Capture the cell that displays the provided text and extract its [X, Y] central coordinate. 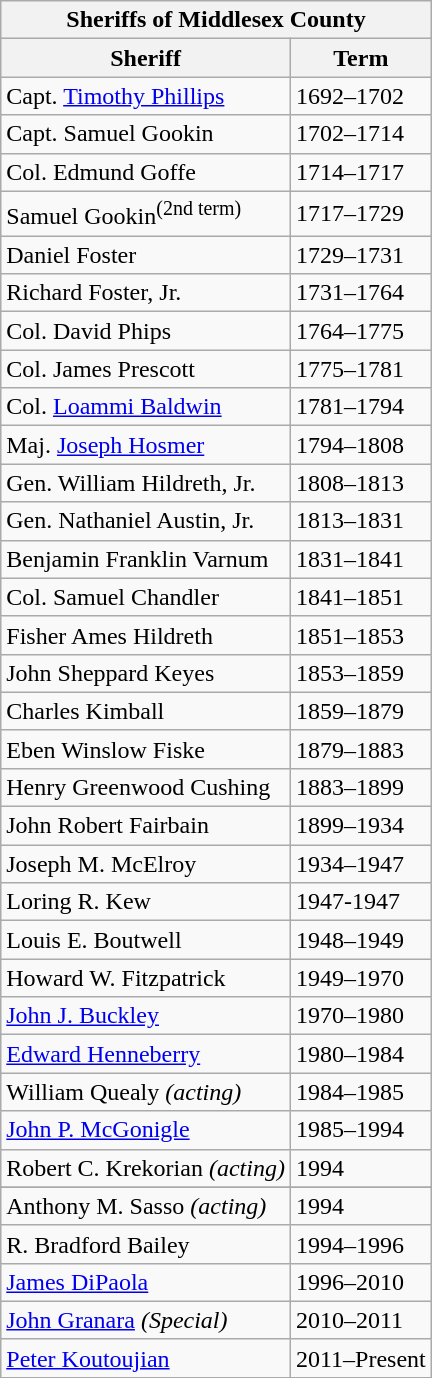
John Granara (Special) [146, 1320]
James DiPaola [146, 1282]
R. Bradford Bailey [146, 1244]
1794–1808 [360, 445]
Col. Edmund Goffe [146, 172]
1879–1883 [360, 749]
Fisher Ames Hildreth [146, 635]
John P. McGonigle [146, 1130]
2011–Present [360, 1358]
Edward Henneberry [146, 1054]
1994–1996 [360, 1244]
Benjamin Franklin Varnum [146, 559]
Gen. Nathaniel Austin, Jr. [146, 521]
Henry Greenwood Cushing [146, 787]
William Quealy (acting) [146, 1092]
2010–2011 [360, 1320]
1729–1731 [360, 255]
1692–1702 [360, 96]
John Robert Fairbain [146, 826]
Col. Samuel Chandler [146, 597]
Robert C. Krekorian (acting) [146, 1168]
Gen. William Hildreth, Jr. [146, 483]
Capt. Timothy Phillips [146, 96]
Louis E. Boutwell [146, 940]
1853–1859 [360, 673]
Sheriff [146, 58]
Col. James Prescott [146, 369]
1883–1899 [360, 787]
1831–1841 [360, 559]
1764–1775 [360, 331]
1859–1879 [360, 711]
1984–1985 [360, 1092]
1714–1717 [360, 172]
1949–1970 [360, 978]
Col. Loammi Baldwin [146, 407]
Anthony M. Sasso (acting) [146, 1206]
1899–1934 [360, 826]
John J. Buckley [146, 1016]
Richard Foster, Jr. [146, 293]
Term [360, 58]
Eben Winslow Fiske [146, 749]
1808–1813 [360, 483]
1948–1949 [360, 940]
1702–1714 [360, 134]
1781–1794 [360, 407]
1996–2010 [360, 1282]
Joseph M. McElroy [146, 864]
Col. David Phips [146, 331]
1731–1764 [360, 293]
Peter Koutoujian [146, 1358]
Charles Kimball [146, 711]
Howard W. Fitzpatrick [146, 978]
Maj. Joseph Hosmer [146, 445]
Samuel Gookin(2nd term) [146, 214]
1841–1851 [360, 597]
1934–1947 [360, 864]
1775–1781 [360, 369]
1851–1853 [360, 635]
Sheriffs of Middlesex County [216, 20]
1717–1729 [360, 214]
1947-1947 [360, 902]
1970–1980 [360, 1016]
John Sheppard Keyes [146, 673]
Loring R. Kew [146, 902]
1980–1984 [360, 1054]
1813–1831 [360, 521]
Capt. Samuel Gookin [146, 134]
Daniel Foster [146, 255]
1985–1994 [360, 1130]
